Return [x, y] of the center of cell containing provided text 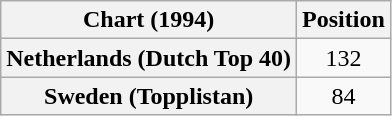
Netherlands (Dutch Top 40) [149, 58]
132 [344, 58]
Chart (1994) [149, 20]
84 [344, 96]
Position [344, 20]
Sweden (Topplistan) [149, 96]
